From the cell containing the given text, extract its center point as [x, y] coordinate. 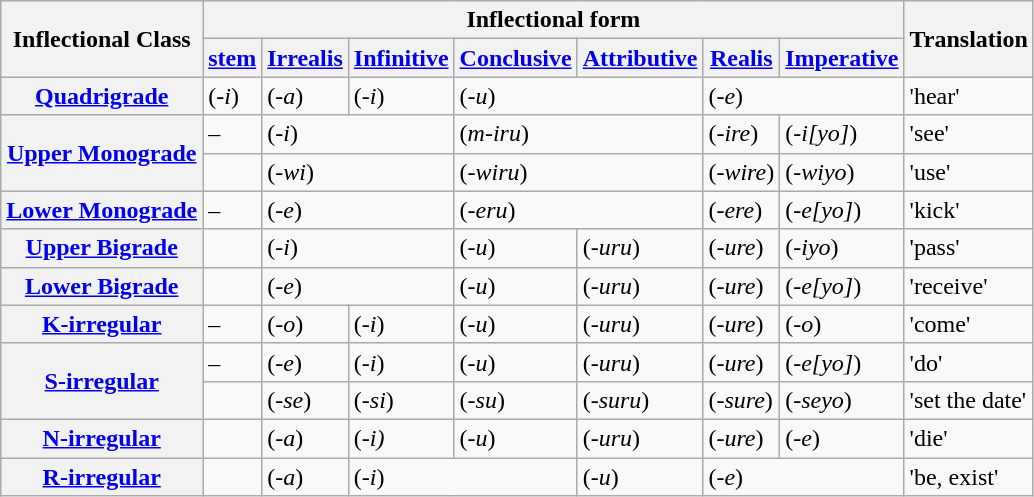
'hear' [968, 96]
(-ire) [742, 134]
N-irregular [102, 438]
Lower Monograde [102, 210]
Quadrigrade [102, 96]
Lower Bigrade [102, 286]
Imperative [842, 58]
(-wiyo) [842, 172]
(-eru) [578, 210]
Irrealis [306, 58]
(-wi) [358, 172]
'set the date' [968, 400]
'die' [968, 438]
(-wire) [742, 172]
(-wiru) [578, 172]
(-seyo) [842, 400]
Upper Bigrade [102, 248]
(-su) [516, 400]
(-iyo) [842, 248]
'pass' [968, 248]
(-sure) [742, 400]
(-i[yo]) [842, 134]
(-suru) [640, 400]
Translation [968, 39]
(-si) [401, 400]
Infinitive [401, 58]
Attributive [640, 58]
'do' [968, 362]
'be, exist' [968, 477]
Inflectional Class [102, 39]
Inflectional form [554, 20]
'use' [968, 172]
'receive' [968, 286]
(-ere) [742, 210]
(m-iru) [578, 134]
stem [232, 58]
'kick' [968, 210]
Upper Monograde [102, 153]
Conclusive [516, 58]
'come' [968, 324]
'see' [968, 134]
K-irregular [102, 324]
Realis [742, 58]
R-irregular [102, 477]
(-se) [306, 400]
S-irregular [102, 381]
